Provide the [X, Y] coordinate of the cell's center where the given text is located.  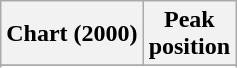
Chart (2000) [72, 34]
Peakposition [189, 34]
